Extract the (X, Y) coordinate from the center of the cell holding the provided text.  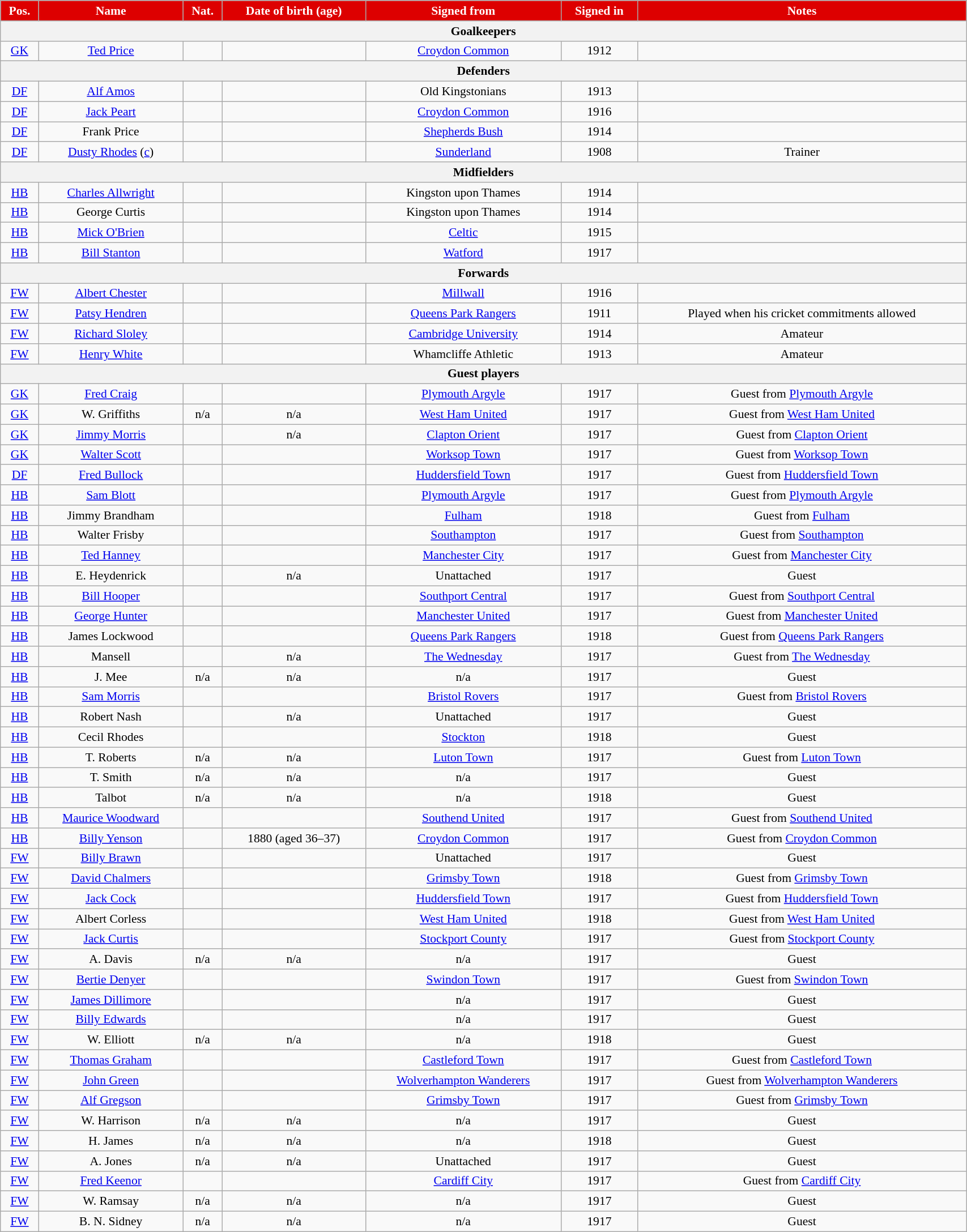
Name (111, 11)
Guest from Manchester City (802, 556)
David Chalmers (111, 879)
Guest from Southampton (802, 535)
Nat. (203, 11)
Guest from The Wednesday (802, 657)
J. Mee (111, 677)
Guest from Stockport County (802, 939)
Guest from Queens Park Rangers (802, 637)
Bill Stanton (111, 253)
W. Elliott (111, 1040)
Whamcliffe Athletic (463, 354)
Southport Central (463, 596)
Guest from Luton Town (802, 757)
W. Ramsay (111, 1201)
Guest from Croydon Common (802, 838)
Maurice Woodward (111, 818)
Cambridge University (463, 334)
Cardiff City (463, 1181)
Sam Morris (111, 697)
1911 (599, 314)
Guest from Fulham (802, 515)
Notes (802, 11)
James Dillimore (111, 1000)
1912 (599, 51)
1915 (599, 233)
B. N. Sidney (111, 1222)
Robert Nash (111, 717)
Guest players (484, 374)
Signed from (463, 11)
Mansell (111, 657)
Southampton (463, 535)
Frank Price (111, 132)
Billy Edwards (111, 1020)
George Hunter (111, 616)
Thomas Graham (111, 1060)
Fulham (463, 515)
Walter Frisby (111, 535)
Ted Hanney (111, 556)
Albert Chester (111, 293)
Castleford Town (463, 1060)
Watford (463, 253)
Goalkeepers (484, 31)
Clapton Orient (463, 434)
Cecil Rhodes (111, 738)
Guest from Castleford Town (802, 1060)
Patsy Hendren (111, 314)
John Green (111, 1080)
1880 (aged 36–37) (293, 838)
Alf Gregson (111, 1101)
Defenders (484, 71)
Manchester City (463, 556)
Jimmy Morris (111, 434)
Stockport County (463, 939)
Trainer (802, 152)
Sunderland (463, 152)
Guest from Wolverhampton Wanderers (802, 1080)
Mick O'Brien (111, 233)
George Curtis (111, 212)
Fred Craig (111, 394)
Jack Peart (111, 112)
Talbot (111, 798)
Midfielders (484, 172)
Fred Keenor (111, 1181)
Fred Bullock (111, 475)
Billy Yenson (111, 838)
Jack Curtis (111, 939)
Signed in (599, 11)
Date of birth (age) (293, 11)
Manchester United (463, 616)
Stockton (463, 738)
W. Harrison (111, 1121)
Richard Sloley (111, 334)
A. Davis (111, 960)
E. Heydenrick (111, 576)
Alf Amos (111, 92)
Billy Brawn (111, 858)
Guest from Southport Central (802, 596)
Bristol Rovers (463, 697)
Southend United (463, 818)
Wolverhampton Wanderers (463, 1080)
Guest from Swindon Town (802, 979)
Luton Town (463, 757)
Guest from Worksop Town (802, 455)
1908 (599, 152)
A. Jones (111, 1161)
Sam Blott (111, 495)
Charles Allwright (111, 193)
Millwall (463, 293)
Albert Corless (111, 919)
Guest from Bristol Rovers (802, 697)
Worksop Town (463, 455)
Dusty Rhodes (c) (111, 152)
James Lockwood (111, 637)
The Wednesday (463, 657)
Ted Price (111, 51)
Shepherds Bush (463, 132)
Guest from Cardiff City (802, 1181)
Old Kingstonians (463, 92)
Guest from Southend United (802, 818)
Bertie Denyer (111, 979)
Swindon Town (463, 979)
Played when his cricket commitments allowed (802, 314)
Celtic (463, 233)
T. Smith (111, 778)
Jimmy Brandham (111, 515)
Guest from Clapton Orient (802, 434)
Jack Cock (111, 899)
Bill Hooper (111, 596)
Forwards (484, 273)
Pos. (19, 11)
H. James (111, 1141)
W. Griffiths (111, 415)
T. Roberts (111, 757)
Guest from Manchester United (802, 616)
Walter Scott (111, 455)
Henry White (111, 354)
